Capture the cell that displays the provided text and extract its [X, Y] central coordinate. 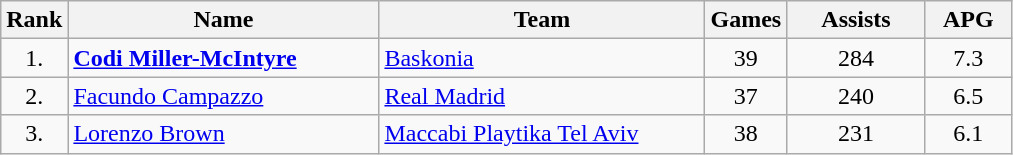
284 [856, 58]
3. [34, 134]
37 [746, 96]
7.3 [968, 58]
Maccabi Playtika Tel Aviv [542, 134]
39 [746, 58]
38 [746, 134]
Rank [34, 20]
Assists [856, 20]
1. [34, 58]
Team [542, 20]
6.5 [968, 96]
Baskonia [542, 58]
2. [34, 96]
APG [968, 20]
231 [856, 134]
Facundo Campazzo [224, 96]
Real Madrid [542, 96]
Games [746, 20]
Codi Miller-McIntyre [224, 58]
240 [856, 96]
Name [224, 20]
Lorenzo Brown [224, 134]
6.1 [968, 134]
